Scan for the cell matching the given text and deliver its (x, y) coordinate at center. 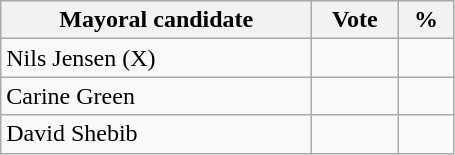
Nils Jensen (X) (156, 58)
David Shebib (156, 134)
Mayoral candidate (156, 20)
% (426, 20)
Vote (355, 20)
Carine Green (156, 96)
